Locate the cell with the specified text and output its [X, Y] center coordinate. 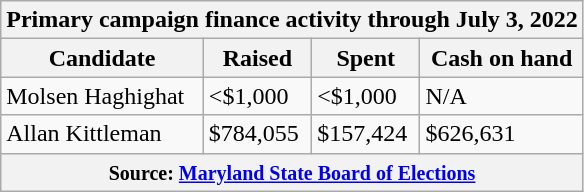
N/A [502, 96]
$784,055 [257, 134]
Allan Kittleman [102, 134]
Molsen Haghighat [102, 96]
Cash on hand [502, 58]
Spent [366, 58]
$157,424 [366, 134]
Source: Maryland State Board of Elections [292, 172]
$626,631 [502, 134]
Candidate [102, 58]
Primary campaign finance activity through July 3, 2022 [292, 20]
Raised [257, 58]
